Return (X, Y) of the center of cell containing provided text 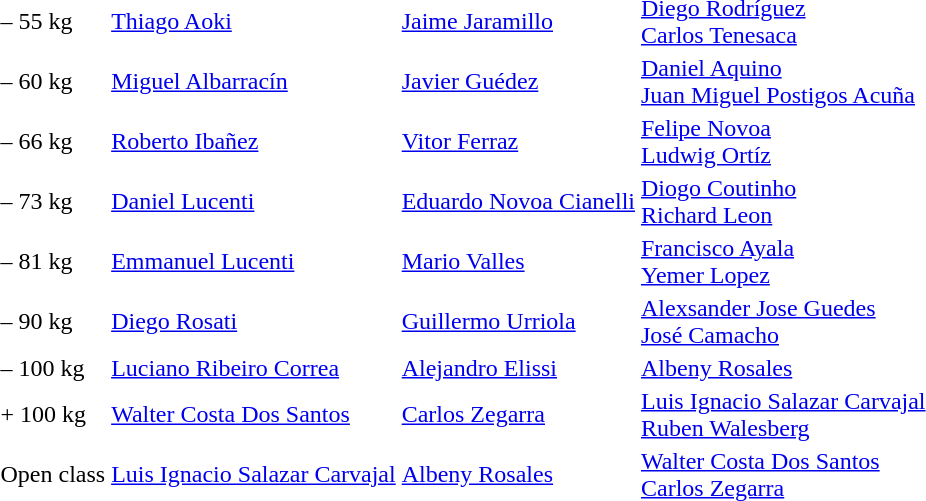
Roberto Ibañez (254, 142)
Walter Costa Dos Santos (254, 414)
Miguel Albarracín (254, 82)
Eduardo Novoa Cianelli (518, 202)
Guillermo Urriola (518, 322)
Diego Rosati (254, 322)
Luciano Ribeiro Correa (254, 368)
Carlos Zegarra (518, 414)
Vitor Ferraz (518, 142)
Javier Guédez (518, 82)
Emmanuel Lucenti (254, 262)
Daniel Lucenti (254, 202)
Alejandro Elissi (518, 368)
Mario Valles (518, 262)
